Locate the cell with the specified text and output its [x, y] center coordinate. 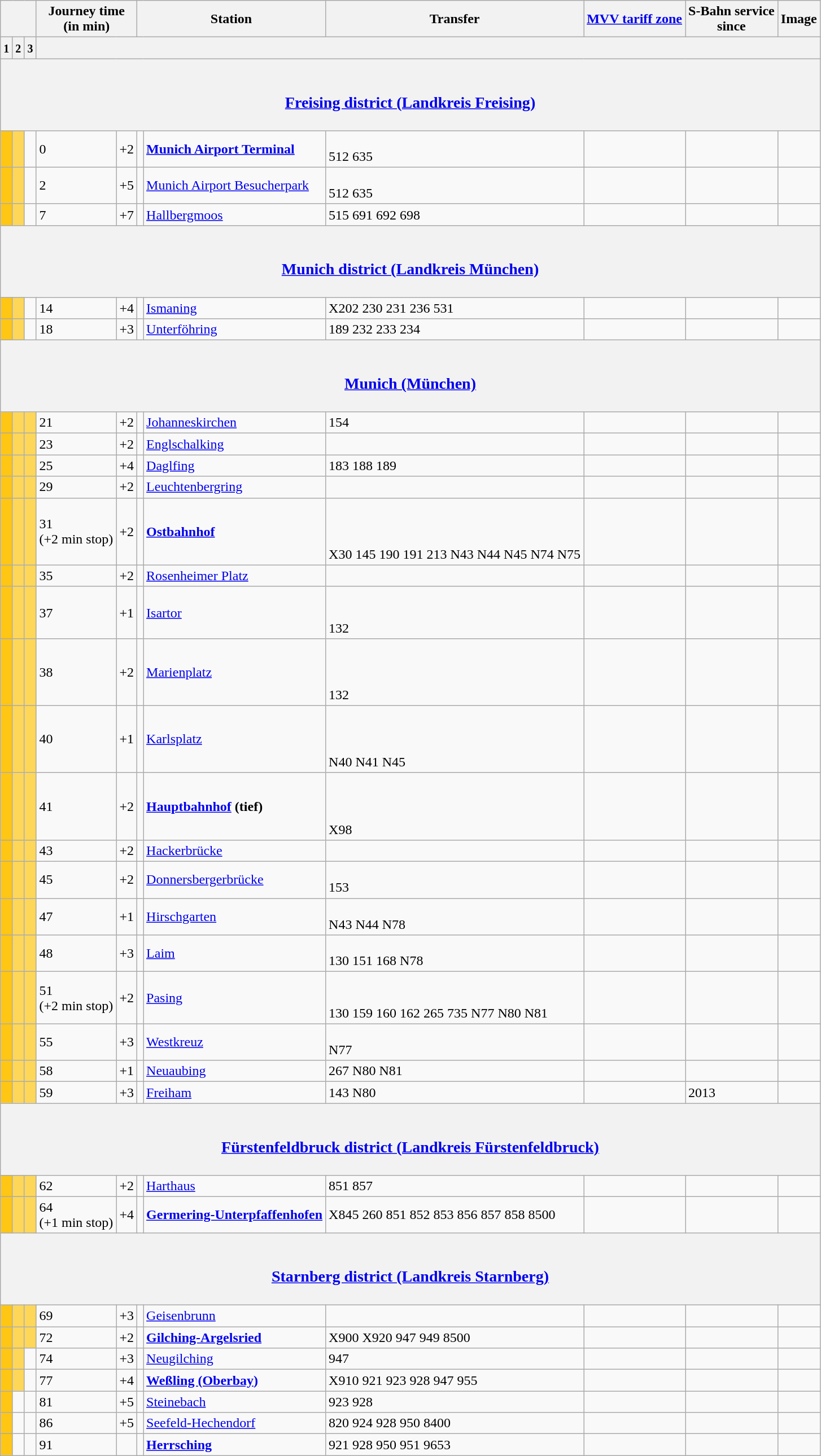
Steinebach [235, 1402]
N40 N41 N45 [455, 739]
74 [76, 1359]
267 N80 N81 [455, 1071]
820 924 928 950 8400 [455, 1423]
2013 [732, 1093]
Johanneskirchen [235, 423]
S-Bahn servicesince [732, 19]
Marienplatz [235, 672]
59 [76, 1093]
Image [798, 19]
Freiham [235, 1093]
X98 [455, 806]
N77 [455, 1042]
69 [76, 1316]
Hallbergmoos [235, 214]
Harthaus [235, 1186]
Unterföhring [235, 330]
154 [455, 423]
Karlsplatz [235, 739]
51(+2 min stop) [76, 998]
Leuchtenbergring [235, 487]
183 188 189 [455, 466]
Munich (München) [410, 376]
Munich district (Landkreis München) [410, 261]
947 [455, 1359]
Munich Airport Terminal [235, 149]
7 [76, 214]
Westkreuz [235, 1042]
Rosenheimer Platz [235, 576]
X910 921 923 928 947 955 [455, 1380]
Fürstenfeldbruck district (Landkreis Fürstenfeldbruck) [410, 1139]
Seefeld-Hechendorf [235, 1423]
Herrsching [235, 1445]
189 232 233 234 [455, 330]
X845 260 851 852 853 856 857 858 8500 [455, 1214]
23 [76, 444]
Transfer [455, 19]
Daglfing [235, 466]
Englschalking [235, 444]
MVV tariff zone [635, 19]
64(+1 min stop) [76, 1214]
Germering-Unterpfaffenhofen [235, 1214]
37 [76, 612]
Neugilching [235, 1359]
143 N80 [455, 1093]
81 [76, 1402]
Weßling (Oberbay) [235, 1380]
1 [7, 48]
14 [76, 308]
Ismaning [235, 308]
18 [76, 330]
62 [76, 1186]
Station [232, 19]
25 [76, 466]
X900 X920 947 949 8500 [455, 1337]
Journey time(in min) [87, 19]
29 [76, 487]
921 928 950 951 9653 [455, 1445]
Isartor [235, 612]
43 [76, 850]
86 [76, 1423]
515 691 692 698 [455, 214]
923 928 [455, 1402]
Freising district (Landkreis Freising) [410, 95]
Hauptbahnhof (tief) [235, 806]
3 [30, 48]
21 [76, 423]
55 [76, 1042]
130 159 160 162 265 735 N77 N80 N81 [455, 998]
0 [76, 149]
X202 230 231 236 531 [455, 308]
Laim [235, 954]
Donnersbergerbrücke [235, 880]
Neuaubing [235, 1071]
851 857 [455, 1186]
72 [76, 1337]
91 [76, 1445]
Starnberg district (Landkreis Starnberg) [410, 1269]
Ostbahnhof [235, 532]
31(+2 min stop) [76, 532]
58 [76, 1071]
47 [76, 916]
40 [76, 739]
130 151 168 N78 [455, 954]
X30 145 190 191 213 N43 N44 N45 N74 N75 [455, 532]
45 [76, 880]
153 [455, 880]
N43 N44 N78 [455, 916]
Hirschgarten [235, 916]
Gilching-Argelsried [235, 1337]
+7 [126, 214]
41 [76, 806]
38 [76, 672]
77 [76, 1380]
Hackerbrücke [235, 850]
Munich Airport Besucherpark [235, 185]
48 [76, 954]
Geisenbrunn [235, 1316]
35 [76, 576]
Pasing [235, 998]
